Identify which cell holds the provided text, then report its [X, Y] central coordinate. 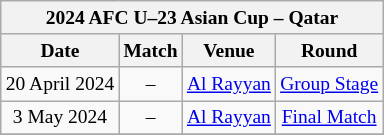
3 May 2024 [60, 118]
2024 AFC U–23 Asian Cup – Qatar [192, 18]
20 April 2024 [60, 84]
Group Stage [328, 84]
Date [60, 50]
Final Match [328, 118]
Match [150, 50]
Venue [228, 50]
Round [328, 50]
